Search for the cell housing the specified text and yield its [x, y] center coordinate. 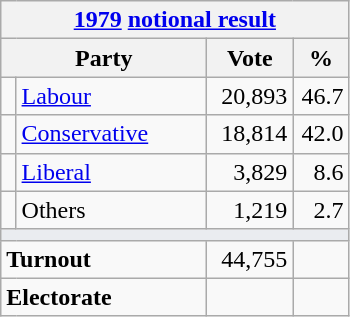
Conservative [112, 134]
18,814 [250, 134]
Labour [112, 96]
46.7 [321, 96]
% [321, 58]
3,829 [250, 172]
44,755 [250, 259]
Liberal [112, 172]
Vote [250, 58]
20,893 [250, 96]
42.0 [321, 134]
Others [112, 210]
1,219 [250, 210]
Party [104, 58]
1979 notional result [175, 20]
Turnout [104, 259]
2.7 [321, 210]
8.6 [321, 172]
Electorate [104, 297]
